Locate the cell with the specified text and output its (X, Y) center coordinate. 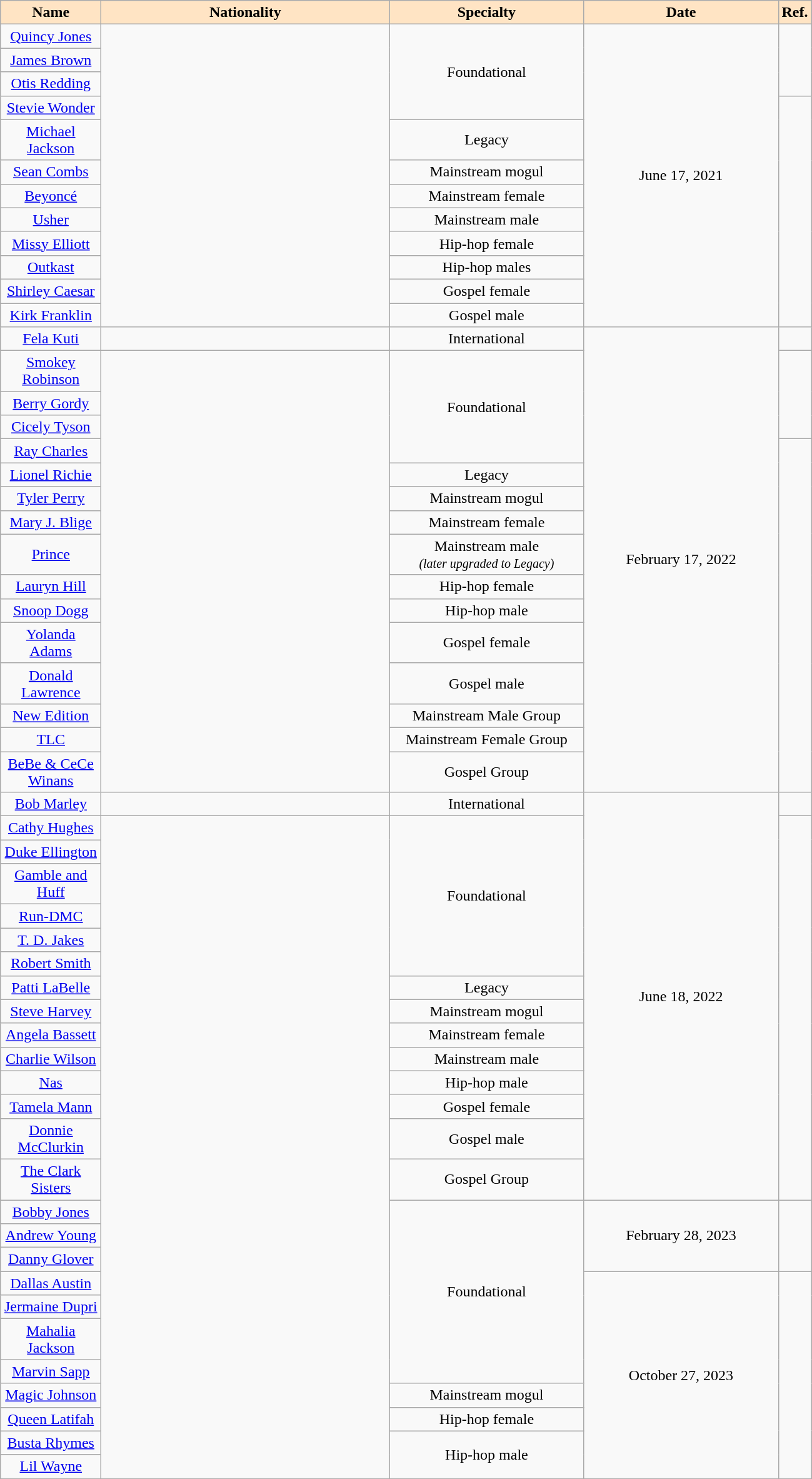
Ray Charles (51, 451)
Cathy Hughes (51, 828)
Otis Redding (51, 84)
Steve Harvey (51, 1011)
Tyler Perry (51, 498)
June 17, 2021 (681, 176)
Berry Gordy (51, 403)
Shirley Caesar (51, 291)
Lauryn Hill (51, 587)
T. D. Jakes (51, 940)
Angela Bassett (51, 1035)
James Brown (51, 60)
Lil Wayne (51, 1466)
Bob Marley (51, 804)
Mainstream male(later upgraded to Legacy) (486, 554)
Queen Latifah (51, 1419)
Mainstream Female Group (486, 739)
Donald Lawrence (51, 683)
Mainstream Male Group (486, 715)
Yolanda Adams (51, 643)
Specialty (486, 13)
Cicely Tyson (51, 427)
February 28, 2023 (681, 1235)
Name (51, 13)
Nas (51, 1083)
Bobby Jones (51, 1211)
Nationality (245, 13)
TLC (51, 739)
Danny Glover (51, 1259)
BeBe & CeCe Winans (51, 772)
February 17, 2022 (681, 560)
Duke Ellington (51, 852)
Patti LaBelle (51, 987)
Run-DMC (51, 916)
Jermaine Dupri (51, 1307)
New Edition (51, 715)
Stevie Wonder (51, 108)
Dallas Austin (51, 1283)
Smokey Robinson (51, 371)
Charlie Wilson (51, 1059)
Outkast (51, 267)
Date (681, 13)
Prince (51, 554)
Hip-hop males (486, 267)
Marvin Sapp (51, 1371)
Lionel Richie (51, 475)
Michael Jackson (51, 140)
Kirk Franklin (51, 315)
Usher (51, 220)
Andrew Young (51, 1236)
October 27, 2023 (681, 1375)
Busta Rhymes (51, 1443)
Donnie McClurkin (51, 1138)
Ref. (795, 13)
Snoop Dogg (51, 610)
Magic Johnson (51, 1395)
Mahalia Jackson (51, 1340)
June 18, 2022 (681, 996)
Robert Smith (51, 964)
Tamela Mann (51, 1106)
Quincy Jones (51, 36)
Missy Elliott (51, 243)
Gamble and Huff (51, 884)
Sean Combs (51, 172)
Mary J. Blige (51, 522)
Fela Kuti (51, 339)
Beyoncé (51, 196)
The Clark Sisters (51, 1179)
